For the text-containing cell, return its midpoint in (x, y) coordinate format. 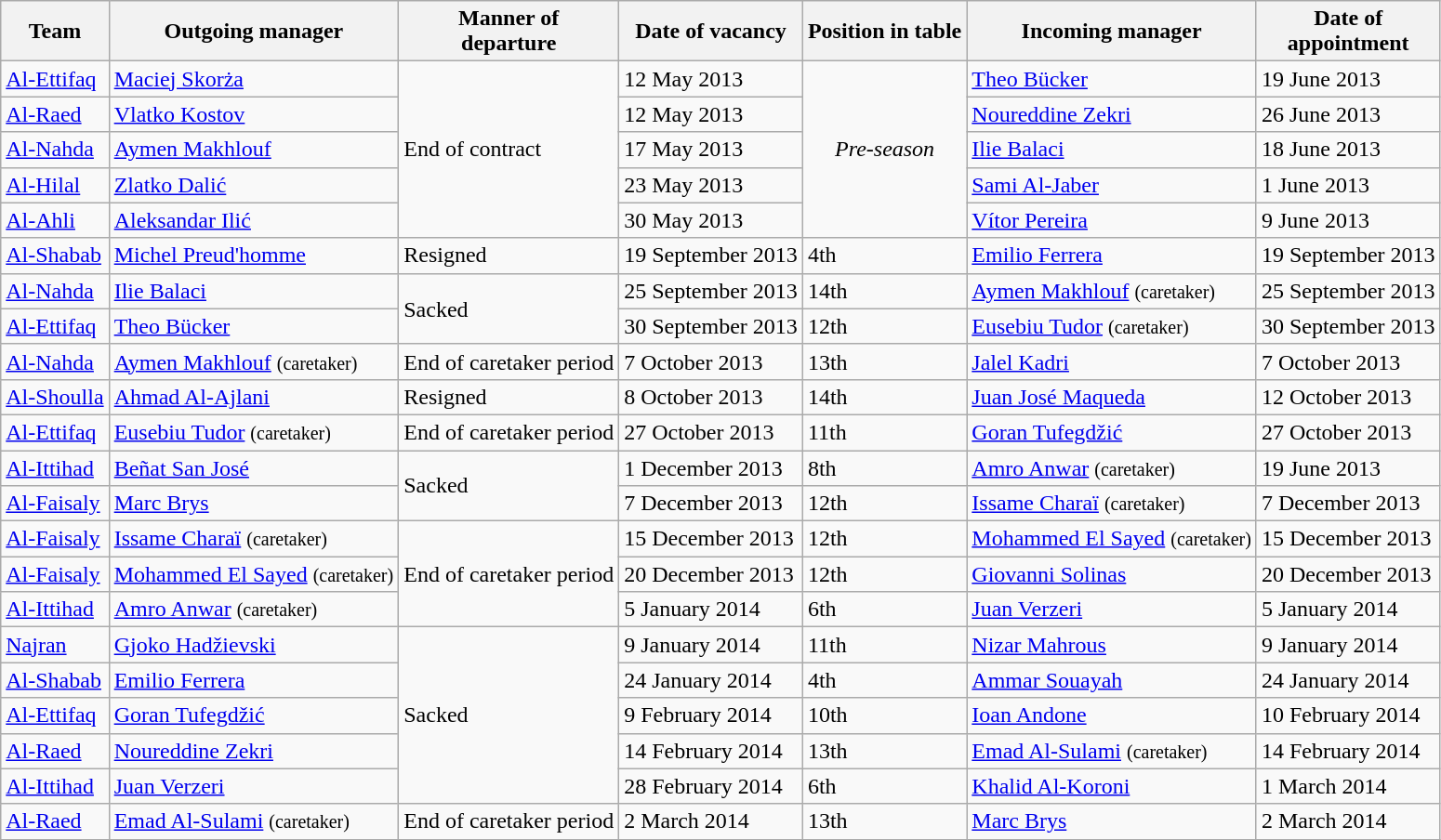
Date ofappointment (1348, 32)
Ammar Souayah (1112, 680)
1 June 2013 (1348, 185)
10th (884, 715)
23 May 2013 (711, 185)
Al-Hilal (55, 185)
Al-Ahli (55, 220)
End of contract (509, 150)
Aleksandar Ilić (254, 220)
17 May 2013 (711, 150)
Zlatko Dalić (254, 185)
26 June 2013 (1348, 114)
Vítor Pereira (1112, 220)
Khalid Al-Koroni (1112, 786)
8 October 2013 (711, 397)
8th (884, 467)
Maciej Skorża (254, 79)
28 February 2014 (711, 786)
Al-Shoulla (55, 397)
Incoming manager (1112, 32)
Vlatko Kostov (254, 114)
Position in table (884, 32)
9 February 2014 (711, 715)
Pre-season (884, 150)
Giovanni Solinas (1112, 574)
Outgoing manager (254, 32)
18 June 2013 (1348, 150)
Ioan Andone (1112, 715)
Gjoko Hadžievski (254, 645)
Sami Al-Jaber (1112, 185)
Manner ofdeparture (509, 32)
Michel Preud'homme (254, 256)
Juan José Maqueda (1112, 397)
Beñat San José (254, 467)
30 May 2013 (711, 220)
Nizar Mahrous (1112, 645)
Aymen Makhlouf (254, 150)
9 June 2013 (1348, 220)
Najran (55, 645)
Team (55, 32)
Ahmad Al-Ajlani (254, 397)
Jalel Kadri (1112, 361)
1 March 2014 (1348, 786)
10 February 2014 (1348, 715)
12 October 2013 (1348, 397)
Date of vacancy (711, 32)
1 December 2013 (711, 467)
